Extract the [X, Y] coordinate from the center of the cell holding the provided text.  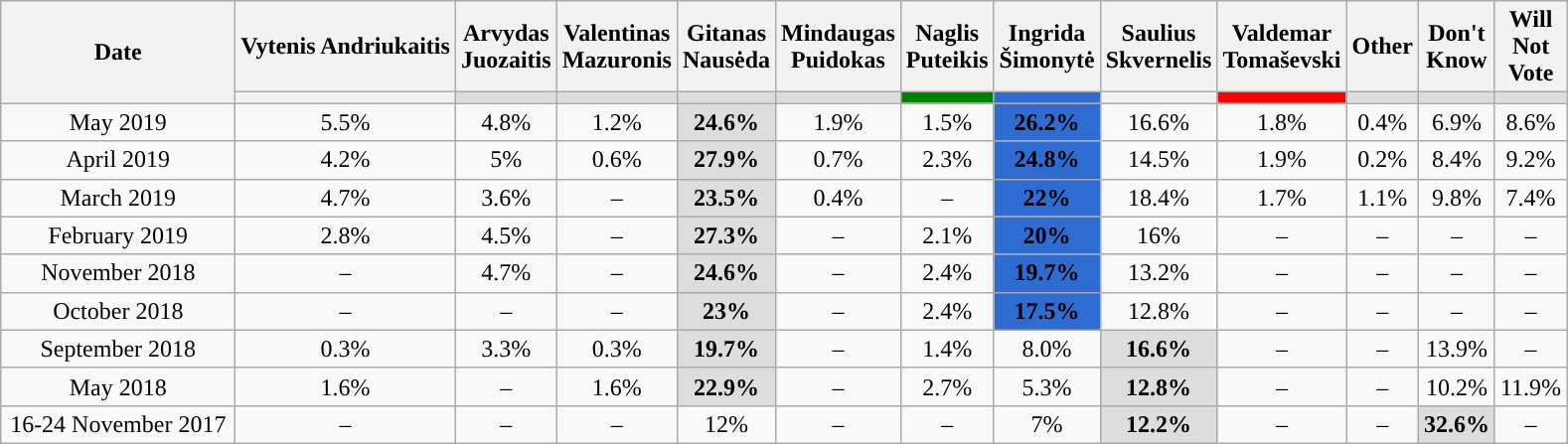
12% [725, 424]
September 2018 [118, 349]
27.3% [725, 235]
1.8% [1282, 122]
16-24 November 2017 [118, 424]
7% [1047, 424]
27.9% [725, 160]
2.8% [346, 235]
14.5% [1159, 160]
0.6% [616, 160]
Valdemar Tomaševski [1282, 47]
3.6% [506, 198]
0.2% [1382, 160]
5% [506, 160]
4.2% [346, 160]
16% [1159, 235]
24.8% [1047, 160]
32.6% [1457, 424]
Valentinas Mazuronis [616, 47]
October 2018 [118, 311]
9.2% [1530, 160]
13.9% [1457, 349]
4.8% [506, 122]
February 2019 [118, 235]
1.5% [947, 122]
April 2019 [118, 160]
2.1% [947, 235]
Other [1382, 47]
8.4% [1457, 160]
Will Not Vote [1530, 47]
May 2018 [118, 386]
2.3% [947, 160]
March 2019 [118, 198]
Date [118, 52]
Don't Know [1457, 47]
22% [1047, 198]
Saulius Skvernelis [1159, 47]
1.4% [947, 349]
0.7% [839, 160]
22.9% [725, 386]
11.9% [1530, 386]
Ingrida Šimonytė [1047, 47]
Arvydas Juozaitis [506, 47]
12.2% [1159, 424]
2.7% [947, 386]
1.2% [616, 122]
13.2% [1159, 273]
8.0% [1047, 349]
9.8% [1457, 198]
May 2019 [118, 122]
17.5% [1047, 311]
20% [1047, 235]
1.1% [1382, 198]
8.6% [1530, 122]
Naglis Puteikis [947, 47]
3.3% [506, 349]
Mindaugas Puidokas [839, 47]
4.5% [506, 235]
5.3% [1047, 386]
1.7% [1282, 198]
7.4% [1530, 198]
26.2% [1047, 122]
Vytenis Andriukaitis [346, 47]
Gitanas Nausėda [725, 47]
18.4% [1159, 198]
November 2018 [118, 273]
5.5% [346, 122]
23.5% [725, 198]
6.9% [1457, 122]
23% [725, 311]
10.2% [1457, 386]
